From the cell containing the given text, extract its center point as [x, y] coordinate. 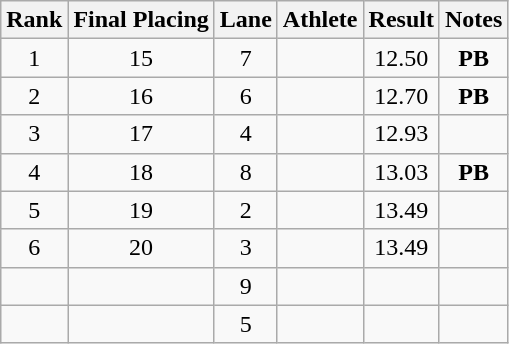
9 [246, 286]
Final Placing [141, 20]
17 [141, 134]
20 [141, 248]
13.03 [401, 172]
Notes [473, 20]
Athlete [320, 20]
8 [246, 172]
1 [34, 58]
Result [401, 20]
19 [141, 210]
12.50 [401, 58]
7 [246, 58]
Rank [34, 20]
12.70 [401, 96]
15 [141, 58]
12.93 [401, 134]
Lane [246, 20]
16 [141, 96]
18 [141, 172]
